For the text-containing cell, return its midpoint in (x, y) coordinate format. 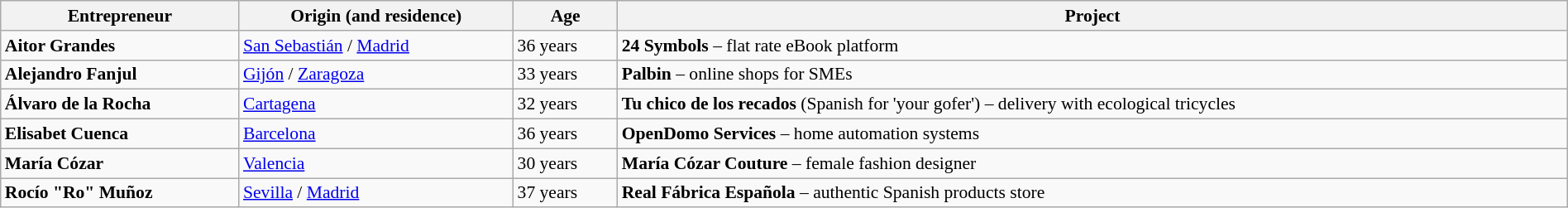
Tu chico de los recados (Spanish for 'your gofer') – delivery with ecological tricycles (1093, 104)
Project (1093, 16)
María Cózar Couture – female fashion designer (1093, 163)
Cartagena (376, 104)
33 years (566, 75)
Rocío "Ro" Muñoz (120, 193)
Origin (and residence) (376, 16)
Entrepreneur (120, 16)
Valencia (376, 163)
Real Fábrica Española – authentic Spanish products store (1093, 193)
37 years (566, 193)
Sevilla / Madrid (376, 193)
María Cózar (120, 163)
Barcelona (376, 134)
30 years (566, 163)
Elisabet Cuenca (120, 134)
Aitor Grandes (120, 46)
OpenDomo Services – home automation systems (1093, 134)
Gijón / Zaragoza (376, 75)
24 Symbols – flat rate eBook platform (1093, 46)
32 years (566, 104)
Age (566, 16)
Álvaro de la Rocha (120, 104)
Palbin – online shops for SMEs (1093, 75)
San Sebastián / Madrid (376, 46)
Alejandro Fanjul (120, 75)
